Locate the cell with the specified text and output its [X, Y] center coordinate. 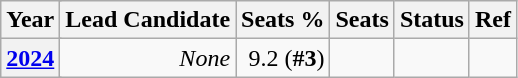
Ref [492, 20]
Lead Candidate [148, 20]
9.2 (#3) [283, 58]
Year [30, 20]
None [148, 58]
Status [432, 20]
Seats [362, 20]
Seats % [283, 20]
2024 [30, 58]
